Return the [X, Y] coordinate for the center point of the cell that contains the specified text.  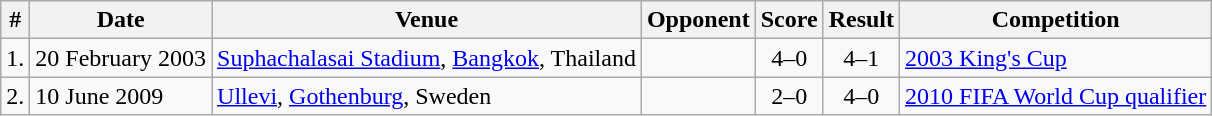
2–0 [789, 96]
4–1 [861, 58]
20 February 2003 [121, 58]
Competition [1056, 20]
1. [16, 58]
Ullevi, Gothenburg, Sweden [427, 96]
Suphachalasai Stadium, Bangkok, Thailand [427, 58]
Venue [427, 20]
Opponent [698, 20]
Score [789, 20]
2. [16, 96]
2003 King's Cup [1056, 58]
10 June 2009 [121, 96]
Date [121, 20]
Result [861, 20]
2010 FIFA World Cup qualifier [1056, 96]
# [16, 20]
